Determine the [x, y] coordinate at the center of the cell enclosing the given text.  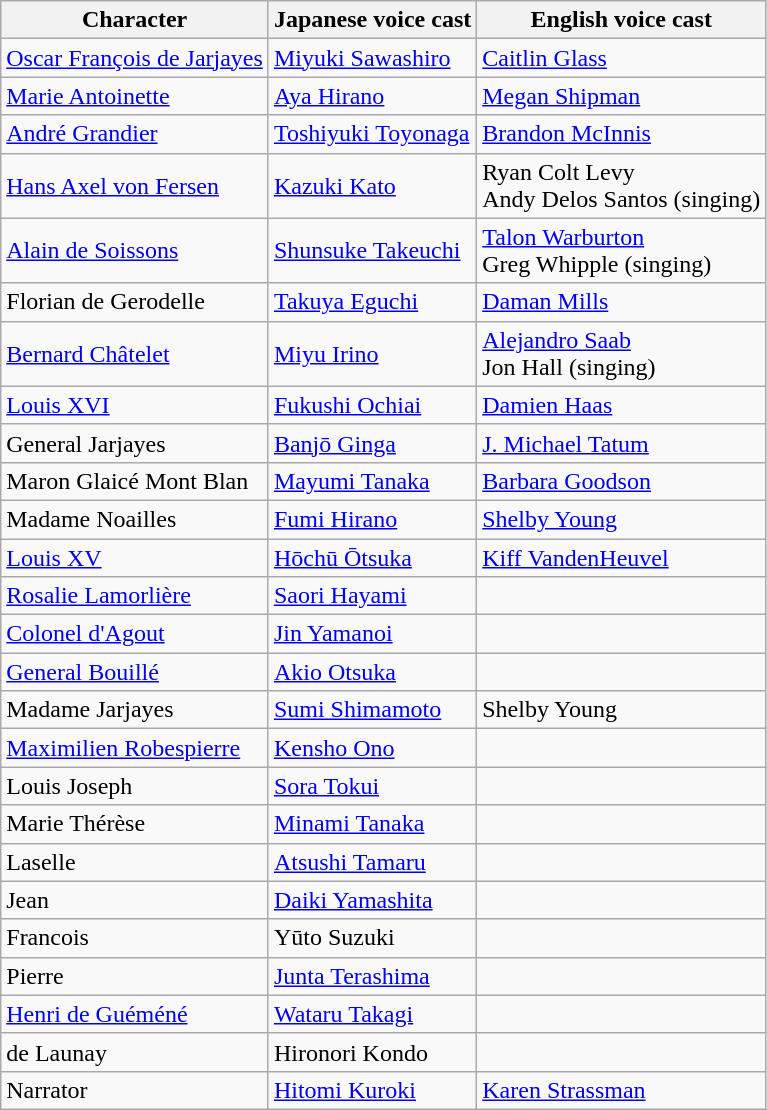
Narrator [135, 1090]
Fukushi Ochiai [372, 405]
J. Michael Tatum [622, 443]
Akio Otsuka [372, 672]
Daiki Yamashita [372, 900]
Atsushi Tamaru [372, 862]
Alain de Soissons [135, 250]
Hōchū Ōtsuka [372, 557]
General Bouillé [135, 672]
Alejandro SaabJon Hall (singing) [622, 354]
Florian de Gerodelle [135, 302]
Bernard Châtelet [135, 354]
Minami Tanaka [372, 824]
Louis XVI [135, 405]
Jean [135, 900]
Talon WarburtonGreg Whipple (singing) [622, 250]
Caitlin Glass [622, 58]
General Jarjayes [135, 443]
Japanese voice cast [372, 20]
Brandon McInnis [622, 134]
Takuya Eguchi [372, 302]
Henri de Guéméné [135, 1014]
Yūto Suzuki [372, 938]
Junta Terashima [372, 976]
Oscar François de Jarjayes [135, 58]
Hitomi Kuroki [372, 1090]
Shunsuke Takeuchi [372, 250]
Ryan Colt LevyAndy Delos Santos (singing) [622, 186]
de Launay [135, 1052]
Saori Hayami [372, 596]
Daman Mills [622, 302]
Madame Jarjayes [135, 710]
Marie Thérèse [135, 824]
Aya Hirano [372, 96]
Kazuki Kato [372, 186]
Kiff VandenHeuvel [622, 557]
Sora Tokui [372, 786]
Mayumi Tanaka [372, 481]
Miyu Irino [372, 354]
Kensho Ono [372, 748]
Barbara Goodson [622, 481]
Francois [135, 938]
Damien Haas [622, 405]
Colonel d'Agout [135, 634]
Louis XV [135, 557]
Miyuki Sawashiro [372, 58]
Character [135, 20]
English voice cast [622, 20]
Louis Joseph [135, 786]
Megan Shipman [622, 96]
Maximilien Robespierre [135, 748]
Madame Noailles [135, 519]
Hironori Kondo [372, 1052]
André Grandier [135, 134]
Fumi Hirano [372, 519]
Banjō Ginga [372, 443]
Sumi Shimamoto [372, 710]
Jin Yamanoi [372, 634]
Maron Glaicé Mont Blan [135, 481]
Marie Antoinette [135, 96]
Pierre [135, 976]
Rosalie Lamorlière [135, 596]
Karen Strassman [622, 1090]
Laselle [135, 862]
Hans Axel von Fersen [135, 186]
Toshiyuki Toyonaga [372, 134]
Wataru Takagi [372, 1014]
